Detect which cell encompasses the target text, then output its [X, Y] center coordinate. 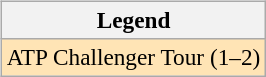
Legend [133, 20]
ATP Challenger Tour (1–2) [133, 57]
